Identify which cell holds the provided text, then report its [x, y] central coordinate. 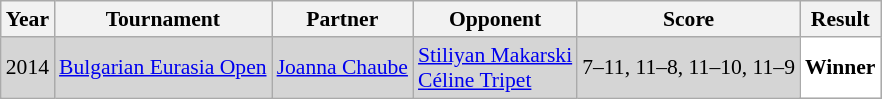
Winner [840, 68]
Partner [342, 19]
Bulgarian Eurasia Open [163, 68]
Joanna Chaube [342, 68]
7–11, 11–8, 11–10, 11–9 [688, 68]
Tournament [163, 19]
2014 [28, 68]
Opponent [495, 19]
Score [688, 19]
Result [840, 19]
Year [28, 19]
Stiliyan Makarski Céline Tripet [495, 68]
